Locate the cell with the specified text and output its (x, y) center coordinate. 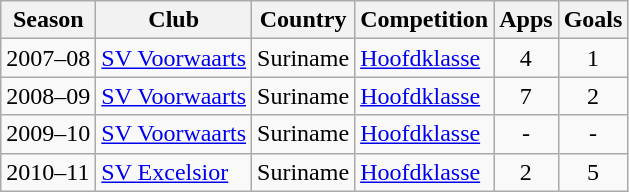
Season (48, 20)
2010–11 (48, 172)
2008–09 (48, 96)
Country (304, 20)
SV Excelsior (174, 172)
4 (526, 58)
Goals (593, 20)
Club (174, 20)
5 (593, 172)
2009–10 (48, 134)
2007–08 (48, 58)
7 (526, 96)
Competition (424, 20)
Apps (526, 20)
1 (593, 58)
